Find where the given text appears and provide that cell's center as (x, y) coordinate. 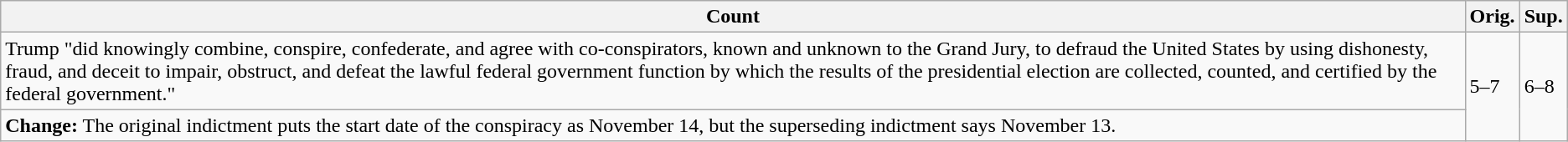
Change: The original indictment puts the start date of the conspiracy as November 14, but the superseding indictment says November 13. (733, 125)
6–8 (1543, 87)
Count (733, 17)
Sup. (1543, 17)
5–7 (1493, 87)
Orig. (1493, 17)
